Determine the (x, y) coordinate at the center of the cell enclosing the given text.  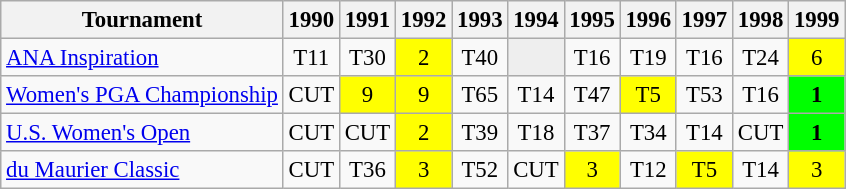
1997 (704, 20)
T19 (648, 58)
1992 (424, 20)
T24 (760, 58)
T11 (311, 58)
1996 (648, 20)
ANA Inspiration (142, 58)
1999 (817, 20)
T40 (480, 58)
T52 (480, 170)
Women's PGA Championship (142, 95)
T39 (480, 133)
T47 (592, 95)
1995 (592, 20)
1998 (760, 20)
U.S. Women's Open (142, 133)
T37 (592, 133)
T53 (704, 95)
T65 (480, 95)
1990 (311, 20)
6 (817, 58)
T30 (367, 58)
T12 (648, 170)
T18 (536, 133)
1994 (536, 20)
1993 (480, 20)
du Maurier Classic (142, 170)
1991 (367, 20)
T34 (648, 133)
Tournament (142, 20)
T36 (367, 170)
